Return (X, Y) of the center of cell containing provided text 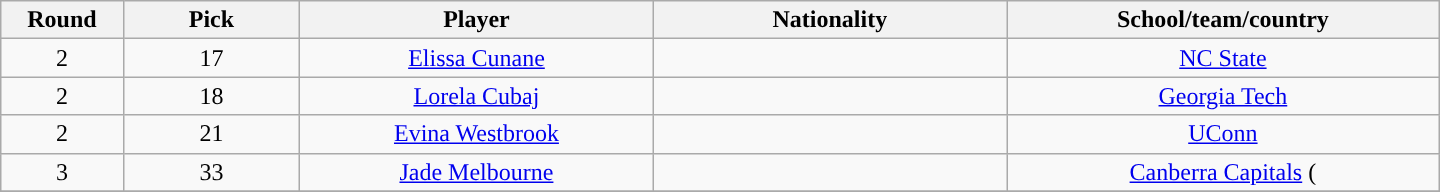
Canberra Capitals ( (1224, 172)
Jade Melbourne (476, 172)
Evina Westbrook (476, 134)
UConn (1224, 134)
Lorela Cubaj (476, 96)
Round (62, 20)
17 (212, 58)
33 (212, 172)
Georgia Tech (1224, 96)
Elissa Cunane (476, 58)
NC State (1224, 58)
School/team/country (1224, 20)
Player (476, 20)
3 (62, 172)
Nationality (830, 20)
Pick (212, 20)
18 (212, 96)
21 (212, 134)
